Search for the cell housing the specified text and yield its (X, Y) center coordinate. 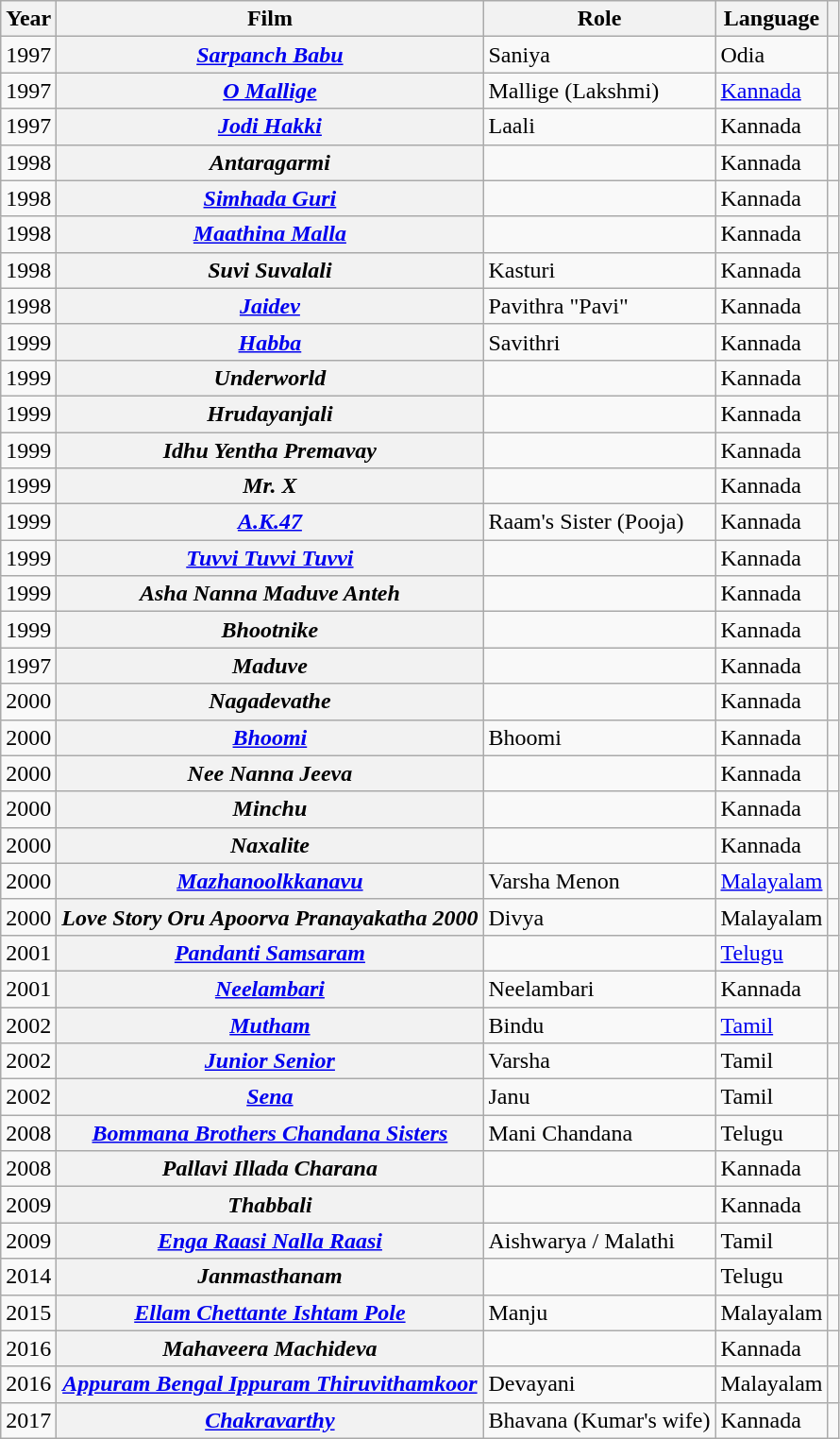
Sena (270, 1097)
Saniya (599, 55)
Varsha (599, 1061)
Savithri (599, 342)
Appuram Bengal Ippuram Thiruvithamkoor (270, 1384)
Kasturi (599, 270)
Mutham (270, 1024)
Pandanti Samsaram (270, 953)
Janmasthanam (270, 1277)
Mazhanoolkkanavu (270, 881)
Laali (599, 127)
Naxalite (270, 845)
Bhavana (Kumar's wife) (599, 1420)
Manju (599, 1312)
Bommana Brothers Chandana Sisters (270, 1133)
2014 (28, 1277)
2015 (28, 1312)
Enga Raasi Nalla Raasi (270, 1241)
Mr. X (270, 486)
Jodi Hakki (270, 127)
Raam's Sister (Pooja) (599, 522)
Film (270, 19)
Mahaveera Machideva (270, 1348)
Antaragarmi (270, 162)
Simhada Guri (270, 198)
Ellam Chettante Ishtam Pole (270, 1312)
Role (599, 19)
Idhu Yentha Premavay (270, 450)
Suvi Suvalali (270, 270)
Underworld (270, 378)
Tuvvi Tuvvi Tuvvi (270, 558)
Pavithra "Pavi" (599, 306)
Year (28, 19)
Love Story Oru Apoorva Pranayakatha 2000 (270, 917)
Jaidev (270, 306)
Aishwarya / Malathi (599, 1241)
Hrudayanjali (270, 414)
A.K.47 (270, 522)
Asha Nanna Maduve Anteh (270, 594)
Divya (599, 917)
Mani Chandana (599, 1133)
Sarpanch Babu (270, 55)
Thabbali (270, 1205)
Janu (599, 1097)
Pallavi Illada Charana (270, 1169)
Bindu (599, 1024)
Language (772, 19)
Varsha Menon (599, 881)
Habba (270, 342)
2017 (28, 1420)
Odia (772, 55)
Nagadevathe (270, 702)
Devayani (599, 1384)
Minchu (270, 809)
Junior Senior (270, 1061)
Bhootnike (270, 630)
Nee Nanna Jeeva (270, 773)
Chakravarthy (270, 1420)
Maathina Malla (270, 234)
O Mallige (270, 91)
Mallige (Lakshmi) (599, 91)
Maduve (270, 666)
